Capture the cell that displays the provided text and extract its (X, Y) central coordinate. 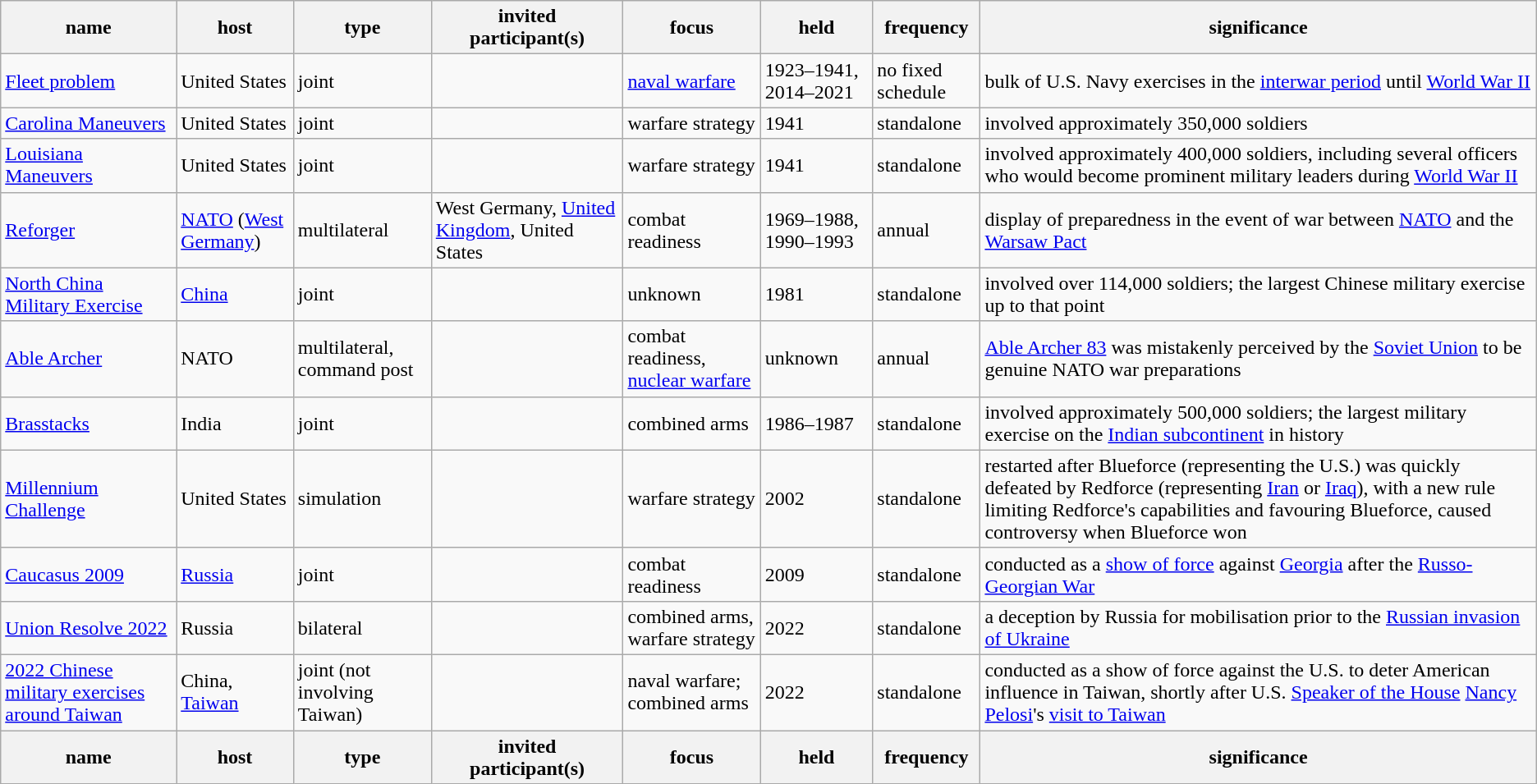
1969–1988, 1990–1993 (816, 230)
conducted as a show of force against Georgia after the Russo-Georgian War (1258, 575)
involved approximately 500,000 soldiers; the largest military exercise on the Indian subcontinent in history (1258, 424)
1923–1941, 2014–2021 (816, 80)
bulk of U.S. Navy exercises in the interwar period until World War II (1258, 80)
NATO (235, 359)
India (235, 424)
involved approximately 350,000 soldiers (1258, 123)
Reforger (89, 230)
no fixed schedule (926, 80)
simulation (362, 499)
bilateral (362, 627)
Fleet problem (89, 80)
2002 (816, 499)
2009 (816, 575)
Carolina Maneuvers (89, 123)
China, Taiwan (235, 692)
involved over 114,000 soldiers; the largest Chinese military exercise up to that point (1258, 294)
Able Archer (89, 359)
combined arms, warfare strategy (691, 627)
1986–1987 (816, 424)
joint (not involving Taiwan) (362, 692)
China (235, 294)
a deception by Russia for mobilisation prior to the Russian invasion of Ukraine (1258, 627)
Louisiana Maneuvers (89, 166)
naval warfare (691, 80)
combat readiness, nuclear warfare (691, 359)
Caucasus 2009 (89, 575)
Able Archer 83 was mistakenly perceived by the Soviet Union to be genuine NATO war preparations (1258, 359)
Brasstacks (89, 424)
1981 (816, 294)
combined arms (691, 424)
multilateral, command post (362, 359)
NATO (West Germany) (235, 230)
involved approximately 400,000 soldiers, including several officers who would become prominent military leaders during World War II (1258, 166)
North China Military Exercise (89, 294)
display of preparedness in the event of war between NATO and the Warsaw Pact (1258, 230)
Union Resolve 2022 (89, 627)
multilateral (362, 230)
West Germany, United Kingdom, United States (527, 230)
naval warfare; combined arms (691, 692)
Millennium Challenge (89, 499)
2022 Chinese military exercises around Taiwan (89, 692)
